From the cell containing the given text, extract its center point as [x, y] coordinate. 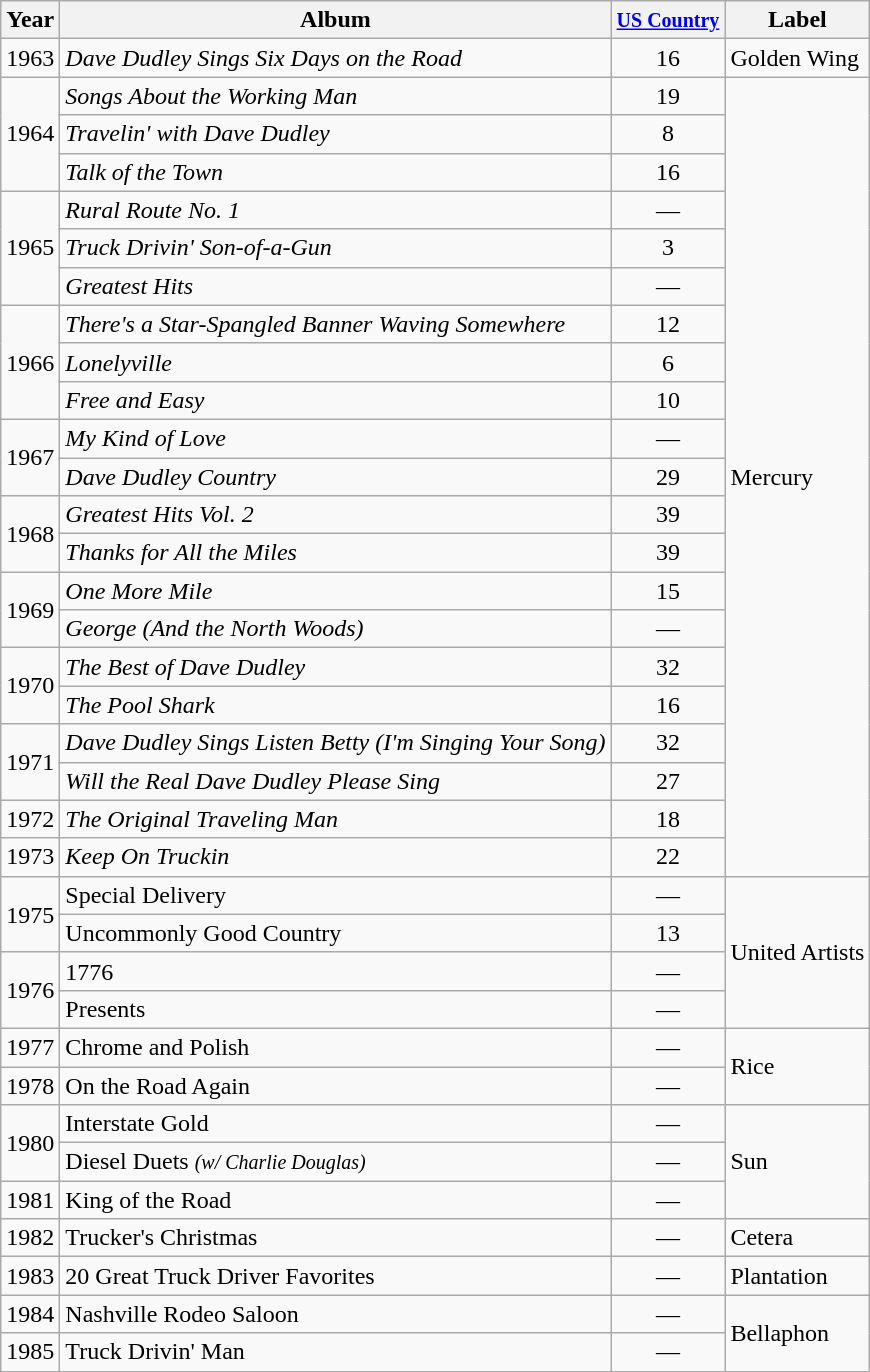
15 [668, 591]
Travelin' with Dave Dudley [336, 134]
Dave Dudley Country [336, 477]
1966 [30, 362]
1967 [30, 457]
Mercury [798, 476]
One More Mile [336, 591]
Label [798, 20]
The Best of Dave Dudley [336, 667]
1981 [30, 1200]
King of the Road [336, 1200]
1978 [30, 1085]
Sun [798, 1162]
27 [668, 781]
The Pool Shark [336, 705]
Bellaphon [798, 1333]
Truck Drivin' Man [336, 1352]
Uncommonly Good Country [336, 933]
Greatest Hits [336, 286]
Diesel Duets (w/ Charlie Douglas) [336, 1162]
Free and Easy [336, 400]
29 [668, 477]
Rural Route No. 1 [336, 210]
Trucker's Christmas [336, 1238]
On the Road Again [336, 1085]
12 [668, 324]
Lonelyville [336, 362]
1776 [336, 971]
1982 [30, 1238]
1984 [30, 1314]
20 Great Truck Driver Favorites [336, 1276]
1968 [30, 534]
Rice [798, 1066]
8 [668, 134]
Interstate Gold [336, 1124]
Dave Dudley Sings Listen Betty (I'm Singing Your Song) [336, 743]
Plantation [798, 1276]
George (And the North Woods) [336, 629]
3 [668, 248]
10 [668, 400]
1964 [30, 134]
1985 [30, 1352]
Chrome and Polish [336, 1047]
Greatest Hits Vol. 2 [336, 515]
My Kind of Love [336, 438]
The Original Traveling Man [336, 819]
Cetera [798, 1238]
Presents [336, 1009]
There's a Star-Spangled Banner Waving Somewhere [336, 324]
US Country [668, 20]
Songs About the Working Man [336, 96]
Nashville Rodeo Saloon [336, 1314]
Thanks for All the Miles [336, 553]
Album [336, 20]
Year [30, 20]
1965 [30, 248]
Special Delivery [336, 895]
Talk of the Town [336, 172]
22 [668, 857]
1971 [30, 762]
18 [668, 819]
1963 [30, 58]
6 [668, 362]
Truck Drivin' Son-of-a-Gun [336, 248]
United Artists [798, 952]
1975 [30, 914]
Golden Wing [798, 58]
1970 [30, 686]
Dave Dudley Sings Six Days on the Road [336, 58]
Keep On Truckin [336, 857]
19 [668, 96]
1983 [30, 1276]
13 [668, 933]
Will the Real Dave Dudley Please Sing [336, 781]
1972 [30, 819]
1977 [30, 1047]
1980 [30, 1143]
1976 [30, 990]
1969 [30, 610]
1973 [30, 857]
